Capture the cell that displays the provided text and extract its [X, Y] central coordinate. 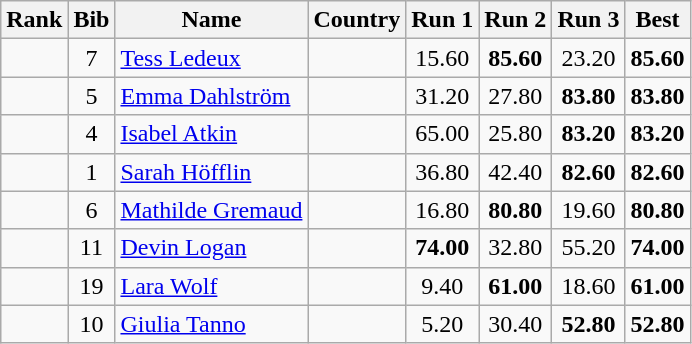
15.60 [442, 58]
Run 2 [516, 20]
32.80 [516, 248]
Mathilde Gremaud [212, 210]
31.20 [442, 96]
65.00 [442, 134]
Tess Ledeux [212, 58]
6 [92, 210]
5.20 [442, 324]
Name [212, 20]
Lara Wolf [212, 286]
1 [92, 172]
Country [357, 20]
5 [92, 96]
Isabel Atkin [212, 134]
Best [658, 20]
19.60 [588, 210]
4 [92, 134]
25.80 [516, 134]
18.60 [588, 286]
10 [92, 324]
27.80 [516, 96]
Bib [92, 20]
Rank [34, 20]
9.40 [442, 286]
16.80 [442, 210]
Devin Logan [212, 248]
Sarah Höfflin [212, 172]
Emma Dahlström [212, 96]
Run 1 [442, 20]
23.20 [588, 58]
42.40 [516, 172]
Run 3 [588, 20]
11 [92, 248]
55.20 [588, 248]
7 [92, 58]
30.40 [516, 324]
36.80 [442, 172]
19 [92, 286]
Giulia Tanno [212, 324]
